Identify which cell holds the provided text, then report its (X, Y) central coordinate. 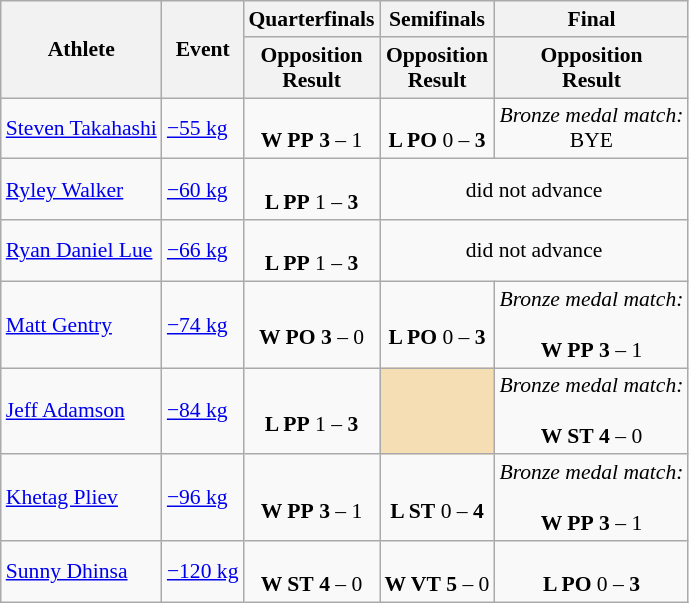
Steven Takahashi (82, 128)
−96 kg (203, 498)
−120 kg (203, 572)
W ST 4 – 0 (312, 572)
W PO 3 – 0 (312, 324)
Ryley Walker (82, 190)
−66 kg (203, 250)
Sunny Dhinsa (82, 572)
−55 kg (203, 128)
Quarterfinals (312, 19)
Semifinals (438, 19)
W VT 5 – 0 (438, 572)
Matt Gentry (82, 324)
Khetag Pliev (82, 498)
−84 kg (203, 412)
−60 kg (203, 190)
Athlete (82, 50)
Ryan Daniel Lue (82, 250)
−74 kg (203, 324)
Jeff Adamson (82, 412)
Bronze medal match:BYE (591, 128)
Bronze medal match:W ST 4 – 0 (591, 412)
L ST 0 – 4 (438, 498)
Event (203, 50)
Final (591, 19)
